Pinpoint the cell where the given text exists, returning its [X, Y] midpoint coordinate. 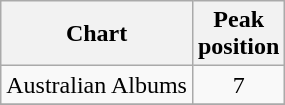
7 [238, 85]
Chart [97, 34]
Peakposition [238, 34]
Australian Albums [97, 85]
